For the text-containing cell, return its midpoint in [x, y] coordinate format. 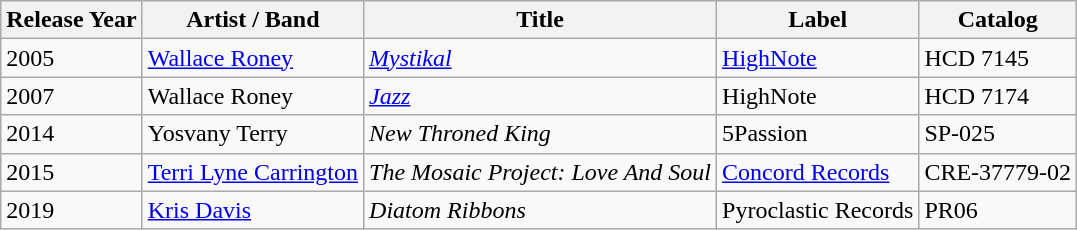
HCD 7145 [998, 58]
New Throned King [540, 134]
Pyroclastic Records [818, 210]
The Mosaic Project: Love And Soul [540, 172]
2019 [72, 210]
HCD 7174 [998, 96]
Kris Davis [252, 210]
Yosvany Terry [252, 134]
Title [540, 20]
Concord Records [818, 172]
Label [818, 20]
5Passion [818, 134]
Artist / Band [252, 20]
Mystikal [540, 58]
Jazz [540, 96]
SP-025 [998, 134]
2014 [72, 134]
Diatom Ribbons [540, 210]
Catalog [998, 20]
Release Year [72, 20]
Terri Lyne Carrington [252, 172]
2015 [72, 172]
2007 [72, 96]
PR06 [998, 210]
CRE-37779-02 [998, 172]
2005 [72, 58]
